For the text-containing cell, return its midpoint in (x, y) coordinate format. 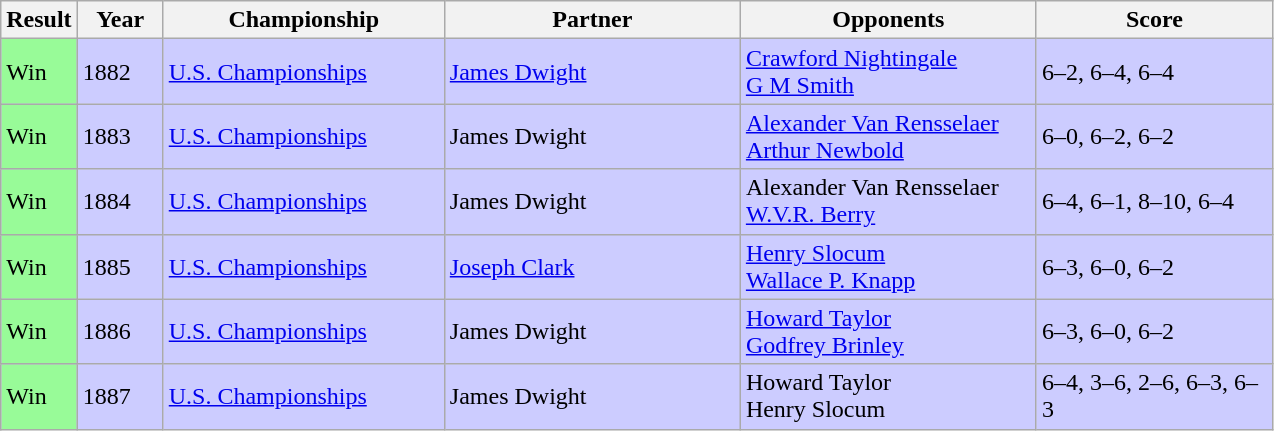
6–4, 6–1, 8–10, 6–4 (1154, 202)
6–0, 6–2, 6–2 (1154, 136)
Partner (592, 20)
1882 (120, 72)
Howard Taylor Godfrey Brinley (888, 332)
Howard Taylor Henry Slocum (888, 396)
Henry Slocum Wallace P. Knapp (888, 266)
Result (39, 20)
1887 (120, 396)
1883 (120, 136)
Year (120, 20)
1886 (120, 332)
1884 (120, 202)
Alexander Van Rensselaer Arthur Newbold (888, 136)
Opponents (888, 20)
Crawford Nightingale G M Smith (888, 72)
6–2, 6–4, 6–4 (1154, 72)
1885 (120, 266)
Championship (304, 20)
Score (1154, 20)
6–4, 3–6, 2–6, 6–3, 6–3 (1154, 396)
Alexander Van Rensselaer W.V.R. Berry (888, 202)
Joseph Clark (592, 266)
